From the cell containing the given text, extract its center point as [x, y] coordinate. 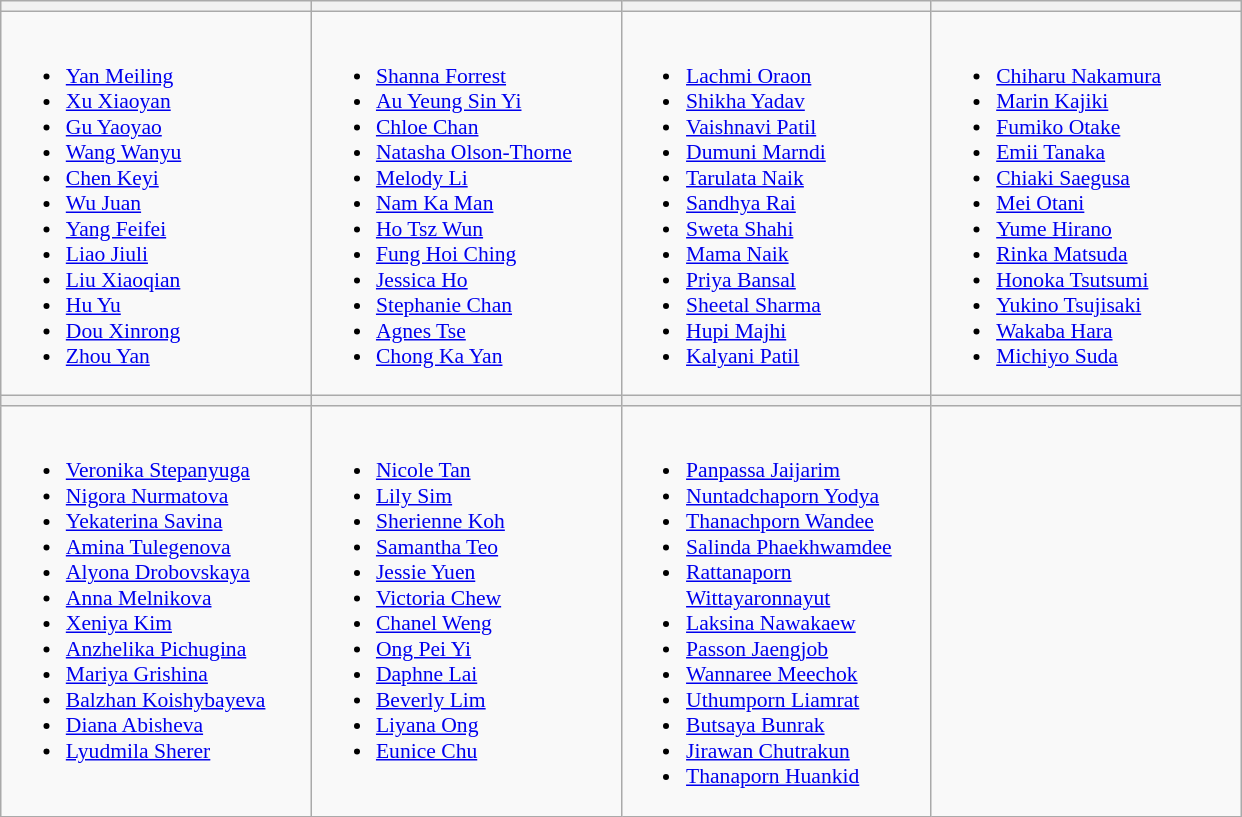
Yan MeilingXu XiaoyanGu YaoyaoWang WanyuChen KeyiWu JuanYang FeifeiLiao JiuliLiu XiaoqianHu YuDou XinrongZhou Yan [156, 204]
Shanna ForrestAu Yeung Sin YiChloe ChanNatasha Olson-ThorneMelody LiNam Ka ManHo Tsz WunFung Hoi ChingJessica HoStephanie ChanAgnes TseChong Ka Yan [466, 204]
Nicole TanLily SimSherienne KohSamantha TeoJessie YuenVictoria ChewChanel WengOng Pei YiDaphne LaiBeverly LimLiyana OngEunice Chu [466, 611]
Lachmi OraonShikha YadavVaishnavi PatilDumuni MarndiTarulata NaikSandhya RaiSweta ShahiMama NaikPriya BansalSheetal SharmaHupi MajhiKalyani Patil [776, 204]
